Provide the [x, y] coordinate of the cell's center where the given text is located.  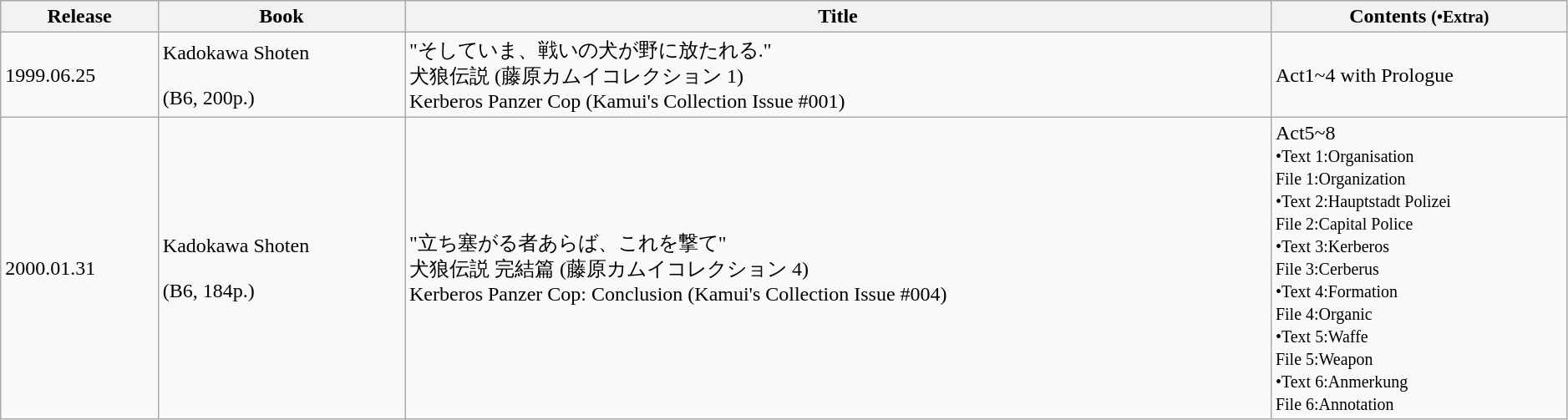
Kadokawa Shoten(B6, 184p.) [281, 268]
Title [837, 17]
"そしていま、戦いの犬が野に放たれる."犬狼伝説 (藤原カムイコレクション 1)Kerberos Panzer Cop (Kamui's Collection Issue #001) [837, 75]
Act1~4 with Prologue [1418, 75]
"立ち塞がる者あらば、これを撃て"犬狼伝説 完結篇 (藤原カムイコレクション 4)Kerberos Panzer Cop: Conclusion (Kamui's Collection Issue #004) [837, 268]
Kadokawa Shoten(B6, 200p.) [281, 75]
2000.01.31 [80, 268]
Release [80, 17]
Book [281, 17]
1999.06.25 [80, 75]
Contents (•Extra) [1418, 17]
